Extract the [X, Y] coordinate from the center of the cell holding the provided text.  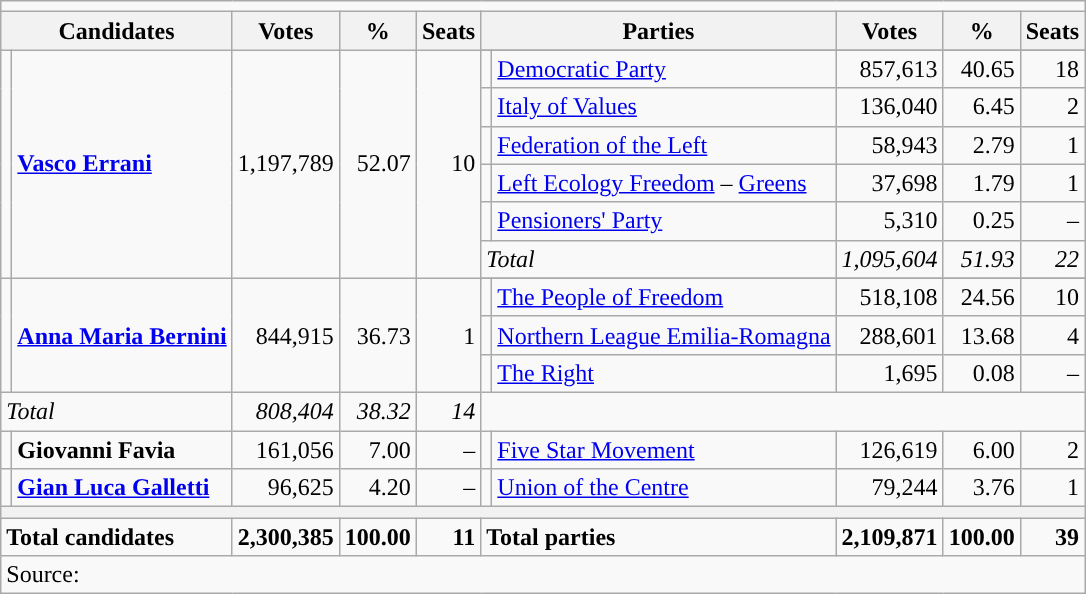
Federation of the Left [664, 145]
Northern League Emilia-Romagna [664, 335]
5,310 [890, 221]
22 [1052, 259]
6.45 [982, 107]
Italy of Values [664, 107]
Total parties [658, 537]
24.56 [982, 297]
37,698 [890, 183]
58,943 [890, 145]
36.73 [378, 335]
Union of the Centre [664, 488]
Gian Luca Galletti [122, 488]
14 [448, 411]
The People of Freedom [664, 297]
Source: [543, 575]
518,108 [890, 297]
161,056 [286, 449]
40.65 [982, 69]
2,109,871 [890, 537]
288,601 [890, 335]
Democratic Party [664, 69]
18 [1052, 69]
4 [1052, 335]
13.68 [982, 335]
Giovanni Favia [122, 449]
1,197,789 [286, 164]
1,695 [890, 373]
11 [448, 537]
Anna Maria Bernini [122, 335]
1,095,604 [890, 259]
4.20 [378, 488]
51.93 [982, 259]
The Right [664, 373]
38.32 [378, 411]
0.08 [982, 373]
7.00 [378, 449]
Parties [658, 31]
Vasco Errani [122, 164]
3.76 [982, 488]
39 [1052, 537]
Left Ecology Freedom – Greens [664, 183]
Five Star Movement [664, 449]
52.07 [378, 164]
857,613 [890, 69]
2,300,385 [286, 537]
136,040 [890, 107]
Pensioners' Party [664, 221]
79,244 [890, 488]
96,625 [286, 488]
Total candidates [116, 537]
126,619 [890, 449]
6.00 [982, 449]
Candidates [116, 31]
2.79 [982, 145]
844,915 [286, 335]
0.25 [982, 221]
808,404 [286, 411]
1.79 [982, 183]
